Locate the cell with the specified text and output its (X, Y) center coordinate. 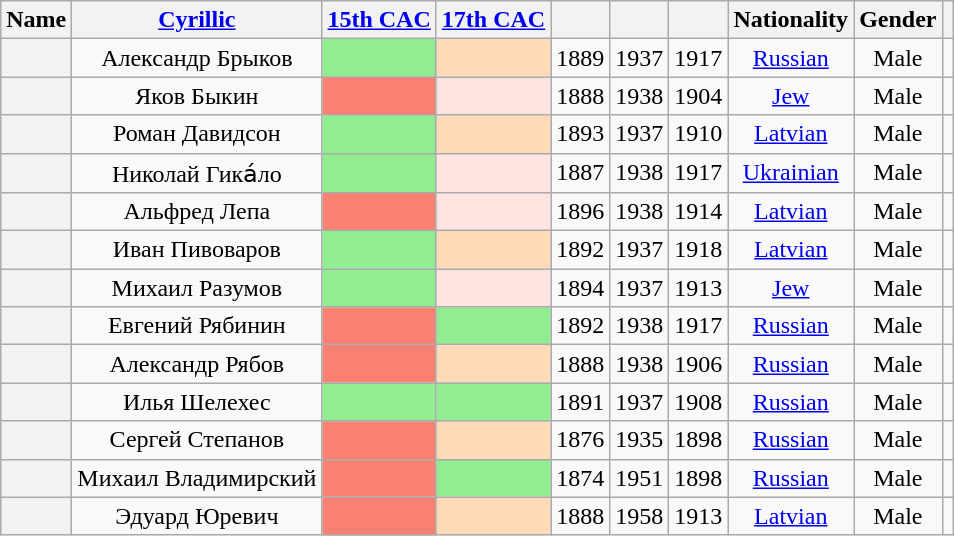
1891 (580, 402)
Роман Давидсон (197, 134)
1893 (580, 134)
Илья Шелехес (197, 402)
1951 (640, 478)
1908 (698, 402)
Альфред Лепа (197, 212)
1876 (580, 440)
1889 (580, 58)
17th CAC (493, 20)
1894 (580, 288)
1914 (698, 212)
Александр Рябов (197, 364)
1906 (698, 364)
Михаил Разумов (197, 288)
1935 (640, 440)
Gender (898, 20)
Nationality (791, 20)
Евгений Рябинин (197, 326)
Name (36, 20)
1958 (640, 516)
Ukrainian (791, 173)
Николай Гика́ло (197, 173)
1904 (698, 96)
Михаил Владимирский (197, 478)
Сергей Степанов (197, 440)
1874 (580, 478)
1896 (580, 212)
Эдуард Юревич (197, 516)
Иван Пивоваров (197, 250)
Cyrillic (197, 20)
15th CAC (379, 20)
1887 (580, 173)
Яков Быкин (197, 96)
1910 (698, 134)
1918 (698, 250)
Александр Брыков (197, 58)
